For the text-containing cell, return its midpoint in (X, Y) coordinate format. 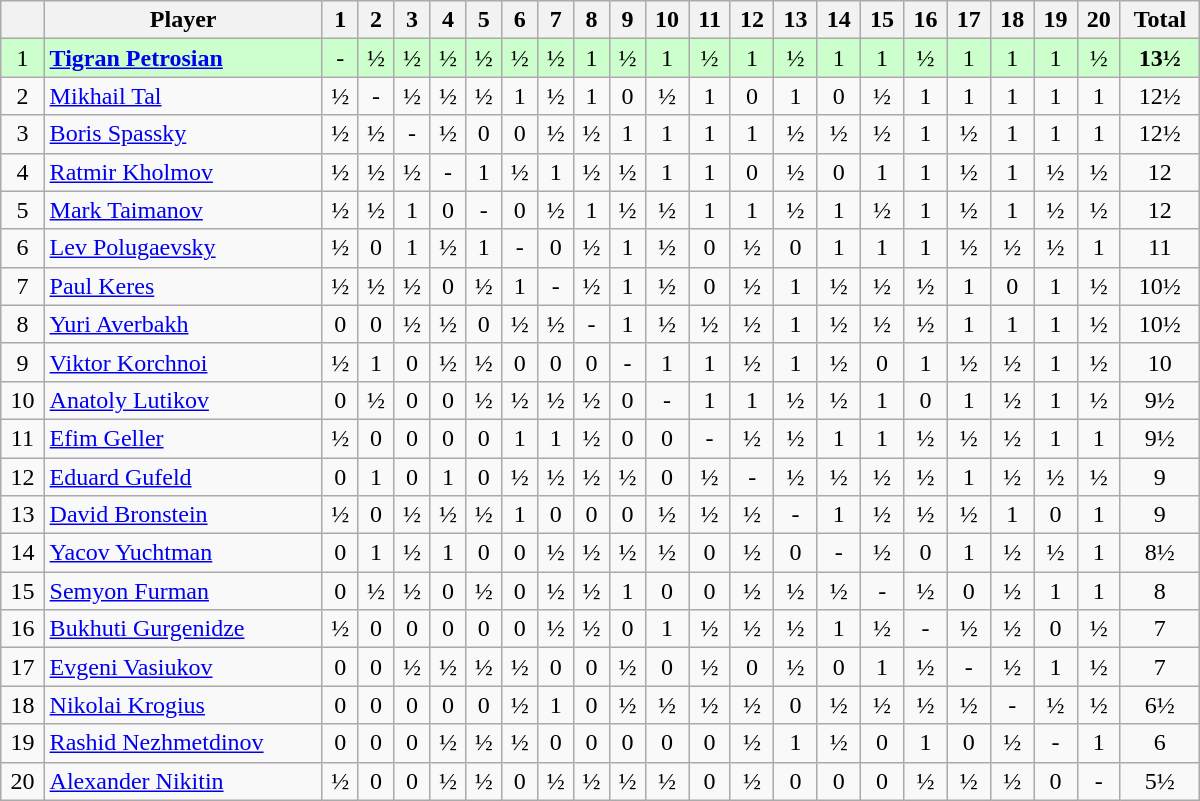
Total (1160, 20)
Anatoly Lutikov (183, 400)
Viktor Korchnoi (183, 362)
Yuri Averbakh (183, 324)
Ratmir Kholmov (183, 172)
Tigran Petrosian (183, 58)
Alexander Nikitin (183, 781)
Evgeni Vasiukov (183, 667)
David Bronstein (183, 515)
6½ (1160, 705)
13½ (1160, 58)
Semyon Furman (183, 591)
Mikhail Tal (183, 96)
Paul Keres (183, 286)
8½ (1160, 553)
Bukhuti Gurgenidze (183, 629)
5½ (1160, 781)
Nikolai Krogius (183, 705)
Boris Spassky (183, 134)
Lev Polugaevsky (183, 248)
Eduard Gufeld (183, 477)
Efim Geller (183, 438)
Rashid Nezhmetdinov (183, 743)
Yacov Yuchtman (183, 553)
Player (183, 20)
Mark Taimanov (183, 210)
